Locate the cell with the specified text and output its (X, Y) center coordinate. 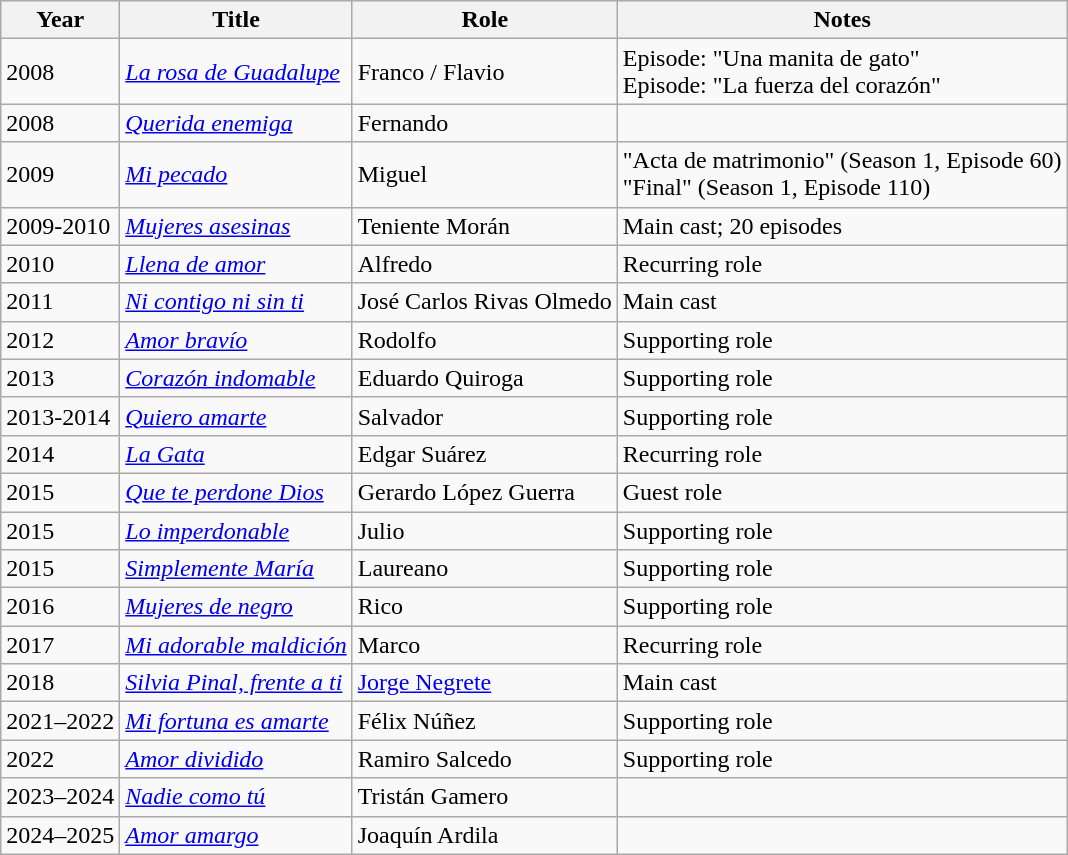
Rico (484, 607)
2012 (60, 340)
José Carlos Rivas Olmedo (484, 302)
Alfredo (484, 264)
2022 (60, 759)
Mi pecado (236, 174)
Teniente Morán (484, 226)
Main cast; 20 episodes (842, 226)
Amor dividido (236, 759)
2024–2025 (60, 835)
Nadie como tú (236, 797)
Corazón indomable (236, 378)
Mi fortuna es amarte (236, 721)
Guest role (842, 492)
Tristán Gamero (484, 797)
Eduardo Quiroga (484, 378)
Simplemente María (236, 569)
Title (236, 20)
Role (484, 20)
Fernando (484, 123)
2021–2022 (60, 721)
2017 (60, 645)
Llena de amor (236, 264)
2013 (60, 378)
Quiero amarte (236, 416)
Marco (484, 645)
Rodolfo (484, 340)
Jorge Negrete (484, 683)
Franco / Flavio (484, 72)
Mi adorable maldición (236, 645)
2009 (60, 174)
"Acta de matrimonio" (Season 1, Episode 60)"Final" (Season 1, Episode 110) (842, 174)
2009-2010 (60, 226)
Silvia Pinal, frente a ti (236, 683)
La rosa de Guadalupe (236, 72)
Laureano (484, 569)
2023–2024 (60, 797)
Amor bravío (236, 340)
2010 (60, 264)
2018 (60, 683)
Joaquín Ardila (484, 835)
Notes (842, 20)
Edgar Suárez (484, 454)
Ramiro Salcedo (484, 759)
2014 (60, 454)
Mujeres asesinas (236, 226)
La Gata (236, 454)
Mujeres de negro (236, 607)
Year (60, 20)
Que te perdone Dios (236, 492)
Ni contigo ni sin ti (236, 302)
Salvador (484, 416)
Gerardo López Guerra (484, 492)
Episode: "Una manita de gato"Episode: "La fuerza del corazón" (842, 72)
Julio (484, 531)
Amor amargo (236, 835)
2016 (60, 607)
2011 (60, 302)
2013-2014 (60, 416)
Miguel (484, 174)
Lo imperdonable (236, 531)
Félix Núñez (484, 721)
Querida enemiga (236, 123)
